Scan for the cell matching the given text and deliver its [x, y] coordinate at center. 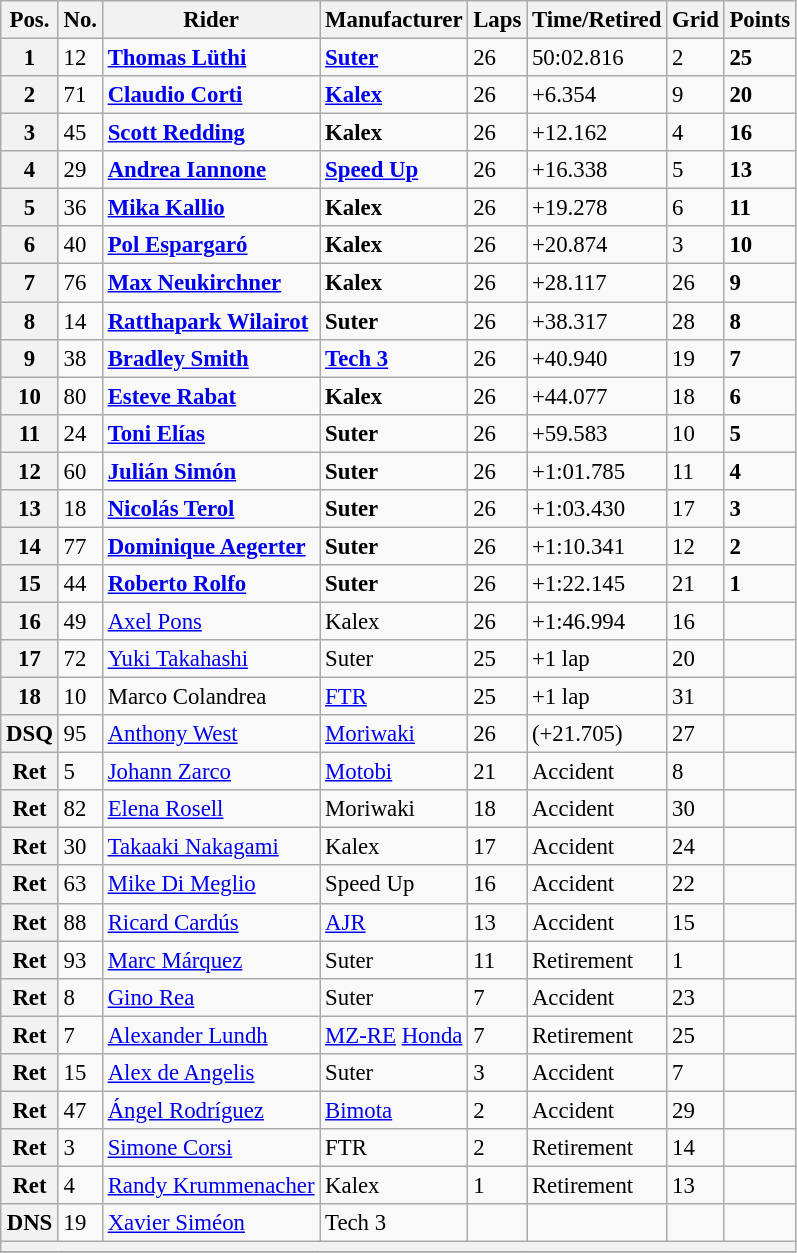
+20.874 [597, 245]
Thomas Lüthi [210, 58]
22 [696, 885]
Esteve Rabat [210, 396]
Bimota [394, 1110]
DSQ [30, 734]
45 [80, 133]
+1:03.430 [597, 509]
31 [696, 697]
Marco Colandrea [210, 697]
71 [80, 95]
+59.583 [597, 433]
Marc Márquez [210, 960]
Toni Elías [210, 433]
Julián Simón [210, 471]
+6.354 [597, 95]
Yuki Takahashi [210, 659]
+16.338 [597, 170]
Points [760, 20]
Time/Retired [597, 20]
Takaaki Nakagami [210, 847]
AJR [394, 922]
Anthony West [210, 734]
Randy Krummenacher [210, 1185]
Dominique Aegerter [210, 546]
+40.940 [597, 358]
Xavier Siméon [210, 1223]
Gino Rea [210, 997]
Alex de Angelis [210, 1073]
+1:01.785 [597, 471]
Scott Redding [210, 133]
Ángel Rodríguez [210, 1110]
Motobi [394, 772]
76 [80, 283]
63 [80, 885]
+38.317 [597, 321]
Bradley Smith [210, 358]
Nicolás Terol [210, 509]
82 [80, 809]
Roberto Rolfo [210, 584]
+1:10.341 [597, 546]
80 [80, 396]
+12.162 [597, 133]
49 [80, 621]
+1:46.994 [597, 621]
50:02.816 [597, 58]
95 [80, 734]
MZ-RE Honda [394, 1035]
Elena Rosell [210, 809]
Simone Corsi [210, 1148]
No. [80, 20]
Pol Espargaró [210, 245]
23 [696, 997]
Ricard Cardús [210, 922]
Grid [696, 20]
Manufacturer [394, 20]
Mike Di Meglio [210, 885]
28 [696, 321]
47 [80, 1110]
Johann Zarco [210, 772]
Claudio Corti [210, 95]
88 [80, 922]
+19.278 [597, 208]
27 [696, 734]
Pos. [30, 20]
Mika Kallio [210, 208]
Andrea Iannone [210, 170]
Ratthapark Wilairot [210, 321]
36 [80, 208]
(+21.705) [597, 734]
Max Neukirchner [210, 283]
DNS [30, 1223]
Laps [498, 20]
44 [80, 584]
93 [80, 960]
+28.117 [597, 283]
Rider [210, 20]
Axel Pons [210, 621]
77 [80, 546]
72 [80, 659]
Alexander Lundh [210, 1035]
+1:22.145 [597, 584]
40 [80, 245]
60 [80, 471]
38 [80, 358]
+44.077 [597, 396]
